Capture the cell that displays the provided text and extract its (X, Y) central coordinate. 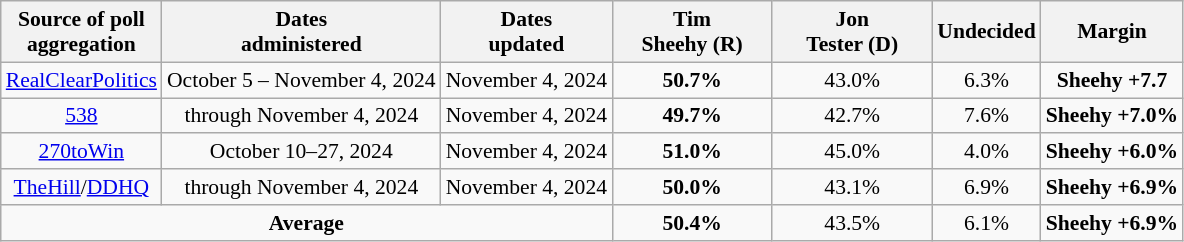
50.7% (692, 80)
October 5 – November 4, 2024 (302, 80)
538 (82, 116)
42.7% (852, 116)
50.0% (692, 187)
Undecided (986, 32)
October 10–27, 2024 (302, 152)
Average (306, 223)
6.1% (986, 223)
JonTester (D) (852, 32)
43.0% (852, 80)
43.1% (852, 187)
4.0% (986, 152)
270toWin (82, 152)
Sheehy +7.7 (1112, 80)
51.0% (692, 152)
49.7% (692, 116)
Margin (1112, 32)
Datesupdated (526, 32)
Source of pollaggregation (82, 32)
6.9% (986, 187)
Datesadministered (302, 32)
Sheehy +7.0% (1112, 116)
6.3% (986, 80)
Sheehy +6.0% (1112, 152)
43.5% (852, 223)
TimSheehy (R) (692, 32)
RealClearPolitics (82, 80)
50.4% (692, 223)
45.0% (852, 152)
TheHill/DDHQ (82, 187)
7.6% (986, 116)
